Return the [X, Y] coordinate for the center point of the cell that contains the specified text.  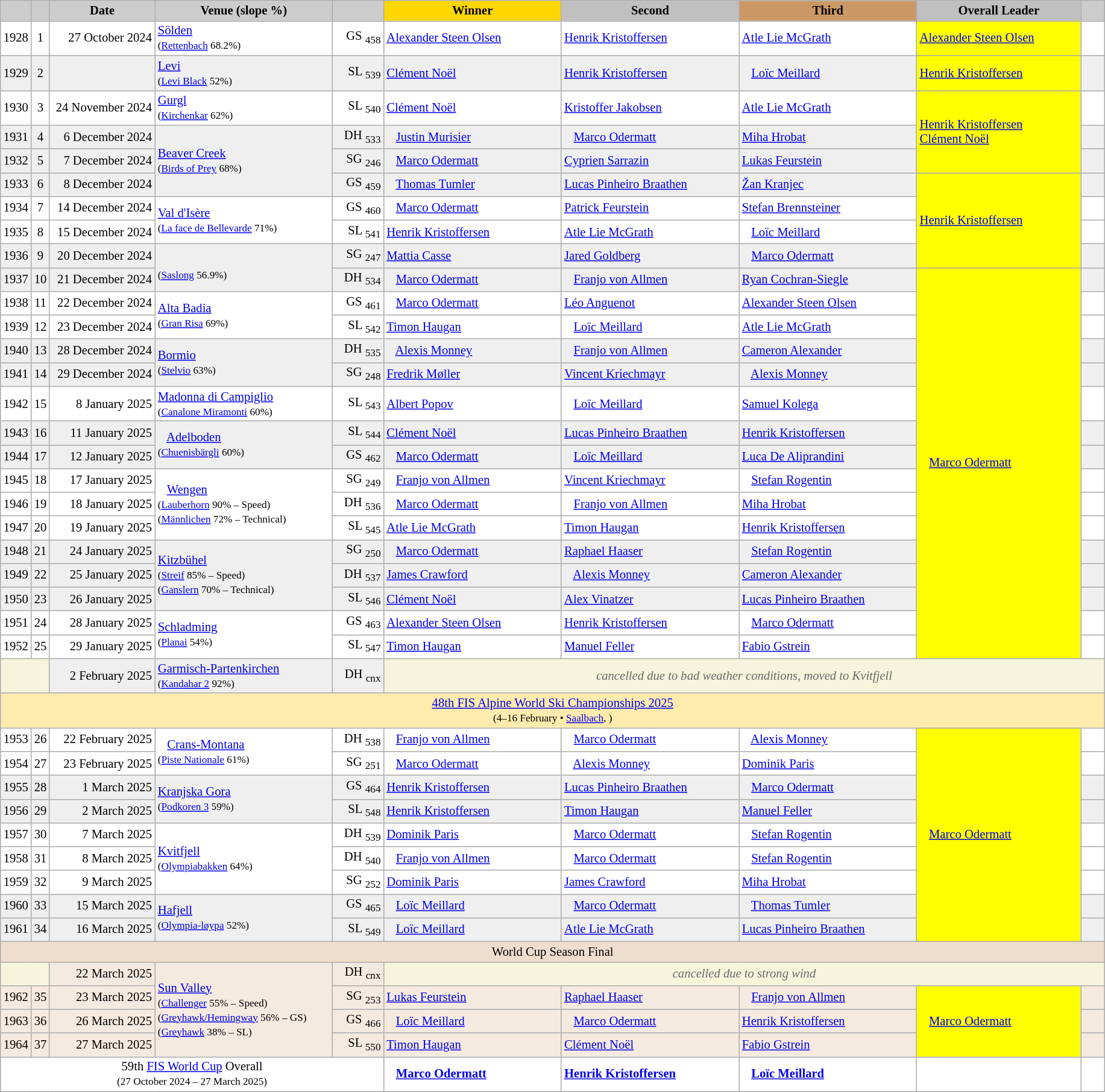
15 [40, 404]
7 [40, 209]
SG 253 [358, 997]
13 [40, 351]
8 December 2024 [102, 184]
22 March 2025 [102, 974]
Overall Leader [999, 10]
1948 [16, 551]
11 [40, 303]
Jared Goldberg [650, 256]
SL 546 [358, 599]
SL 545 [358, 528]
DH 537 [358, 575]
Justin Murisier [473, 137]
26 January 2025 [102, 599]
29 December 2024 [102, 374]
Second [650, 10]
SL 550 [358, 1045]
Hafjell(Olympia-løypa 52%) [244, 917]
Wengen(Lauberhorn 90% – Speed)(Männlichen 72% – Technical) [244, 504]
Mattia Casse [473, 256]
18 [40, 480]
1946 [16, 504]
1947 [16, 528]
SG 251 [358, 763]
Samuel Kolega [828, 404]
SG 248 [358, 374]
Winner [473, 10]
28 December 2024 [102, 351]
23 March 2025 [102, 997]
5 [40, 160]
20 December 2024 [102, 256]
7 December 2024 [102, 160]
1941 [16, 374]
Alex Vinatzer [650, 599]
Cyprien Sarrazin [650, 160]
1934 [16, 209]
1931 [16, 137]
SL 543 [358, 404]
1935 [16, 231]
2 March 2025 [102, 811]
DH 536 [358, 504]
1932 [16, 160]
37 [40, 1045]
14 December 2024 [102, 209]
GS 465 [358, 905]
1951 [16, 622]
SL 540 [358, 108]
Patrick Feurstein [650, 209]
Ryan Cochran-Siegle [828, 280]
24 [40, 622]
34 [40, 929]
cancelled due to strong wind [744, 974]
19 [40, 504]
1949 [16, 575]
GS 459 [358, 184]
23 December 2024 [102, 327]
SL 541 [358, 231]
SG 252 [358, 882]
GS 464 [358, 787]
Bormio(Stelvio 63%) [244, 363]
1952 [16, 646]
Luca De Aliprandini [828, 457]
15 December 2024 [102, 231]
1939 [16, 327]
26 March 2025 [102, 1021]
8 January 2025 [102, 404]
1960 [16, 905]
29 [40, 811]
1950 [16, 599]
1929 [16, 73]
21 [40, 551]
Garmisch-Partenkirchen(Kandahar 2 92%) [244, 676]
7 March 2025 [102, 834]
22 [40, 575]
SG 247 [358, 256]
SG 246 [358, 160]
SL 547 [358, 646]
SL 549 [358, 929]
1 [40, 38]
28 [40, 787]
GS 458 [358, 38]
1963 [16, 1021]
DH 534 [358, 280]
(Saslong 56.9%) [244, 268]
GS 466 [358, 1021]
19 January 2025 [102, 528]
9 [40, 256]
SG 250 [358, 551]
SG 249 [358, 480]
59th FIS World Cup Overall(27 October 2024 – 27 March 2025) [192, 1074]
Sun Valley(Challenger 55% – Speed)(Greyhawk/Hemingway 56% – GS)(Greyhawk 38% – SL) [244, 1009]
32 [40, 882]
Gurgl(Kirchenkar 62%) [244, 108]
Third [828, 10]
11 January 2025 [102, 433]
Alta Badia(Gran Risa 69%) [244, 315]
1961 [16, 929]
48th FIS Alpine World Ski Championships 2025(4–16 February • Saalbach, ) [553, 711]
35 [40, 997]
1945 [16, 480]
6 [40, 184]
1937 [16, 280]
Albert Popov [473, 404]
1959 [16, 882]
8 March 2025 [102, 858]
1936 [16, 256]
GS 463 [358, 622]
DH 533 [358, 137]
8 [40, 231]
Žan Kranjec [828, 184]
1958 [16, 858]
1942 [16, 404]
2 [40, 73]
GS 461 [358, 303]
2 February 2025 [102, 676]
Schladming(Planai 54%) [244, 634]
Val d'Isère(La face de Bellevarde 71%) [244, 221]
Sölden(Rettenbach 68.2%) [244, 38]
GS 460 [358, 209]
16 [40, 433]
1933 [16, 184]
Adelboden(Chuenisbärgli 60%) [244, 445]
21 December 2024 [102, 280]
16 March 2025 [102, 929]
1956 [16, 811]
33 [40, 905]
23 [40, 599]
1930 [16, 108]
30 [40, 834]
Levi(Levi Black 52%) [244, 73]
DH 535 [358, 351]
Stefan Brennsteiner [828, 209]
1957 [16, 834]
Date [102, 10]
18 January 2025 [102, 504]
SL 542 [358, 327]
6 December 2024 [102, 137]
20 [40, 528]
SL 539 [358, 73]
1964 [16, 1045]
Crans-Montana(Piste Nationale 61%) [244, 752]
17 January 2025 [102, 480]
Venue (slope %) [244, 10]
24 November 2024 [102, 108]
SL 548 [358, 811]
DH 538 [358, 740]
27 [40, 763]
Madonna di Campiglio(Canalone Miramonti 60%) [244, 404]
1954 [16, 763]
28 January 2025 [102, 622]
22 December 2024 [102, 303]
Kristoffer Jakobsen [650, 108]
22 February 2025 [102, 740]
1 March 2025 [102, 787]
Fredrik Møller [473, 374]
14 [40, 374]
15 March 2025 [102, 905]
27 October 2024 [102, 38]
Kvitfjell(Olympiabakken 64%) [244, 858]
Beaver Creek(Birds of Prey 68%) [244, 161]
31 [40, 858]
26 [40, 740]
17 [40, 457]
1944 [16, 457]
27 March 2025 [102, 1045]
12 January 2025 [102, 457]
1943 [16, 433]
10 [40, 280]
GS 462 [358, 457]
World Cup Season Final [553, 952]
36 [40, 1021]
4 [40, 137]
23 February 2025 [102, 763]
1928 [16, 38]
3 [40, 108]
25 January 2025 [102, 575]
29 January 2025 [102, 646]
SL 544 [358, 433]
Kranjska Gora(Podkoren 3 59%) [244, 799]
Kitzbühel(Streif 85% – Speed) (Ganslern 70% – Technical) [244, 575]
24 January 2025 [102, 551]
Léo Anguenot [650, 303]
1940 [16, 351]
cancelled due to bad weather conditions, moved to Kvitfjell [744, 676]
DH 539 [358, 834]
9 March 2025 [102, 882]
DH 540 [358, 858]
1955 [16, 787]
1953 [16, 740]
1962 [16, 997]
1938 [16, 303]
12 [40, 327]
25 [40, 646]
Henrik Kristoffersen Clément Noël [999, 131]
